Return (X, Y) of the center of cell containing provided text 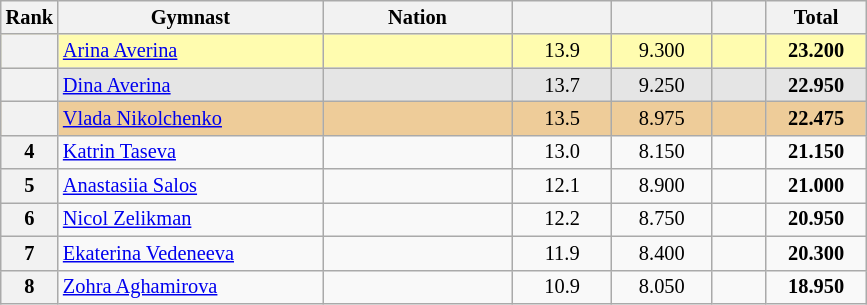
4 (30, 152)
12.2 (562, 219)
Total (816, 17)
13.5 (562, 118)
Vlada Nikolchenko (190, 118)
Nation (418, 17)
Katrin Taseva (190, 152)
5 (30, 186)
22.950 (816, 85)
12.1 (562, 186)
7 (30, 253)
8 (30, 287)
20.300 (816, 253)
Rank (30, 17)
13.7 (562, 85)
13.9 (562, 51)
8.400 (662, 253)
23.200 (816, 51)
6 (30, 219)
Zohra Aghamirova (190, 287)
8.750 (662, 219)
Dina Averina (190, 85)
9.300 (662, 51)
Arina Averina (190, 51)
20.950 (816, 219)
Gymnast (190, 17)
11.9 (562, 253)
22.475 (816, 118)
9.250 (662, 85)
Nicol Zelikman (190, 219)
18.950 (816, 287)
21.150 (816, 152)
Ekaterina Vedeneeva (190, 253)
21.000 (816, 186)
8.975 (662, 118)
8.900 (662, 186)
8.150 (662, 152)
10.9 (562, 287)
13.0 (562, 152)
8.050 (662, 287)
Anastasiia Salos (190, 186)
